Return (X, Y) of the center of cell containing provided text 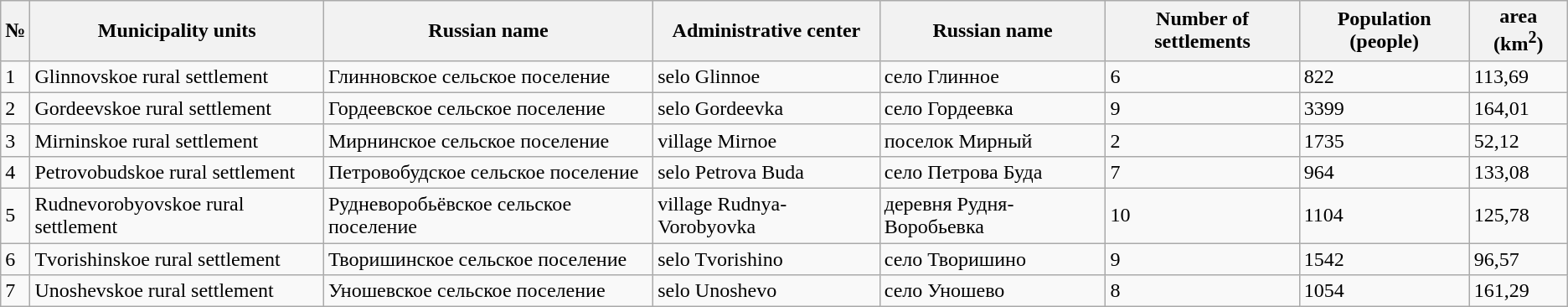
деревня Рудня-Воробьевка (993, 216)
Глинновское сельское поселение (487, 76)
Уношевское сельское поселение (487, 291)
selo Petrova Buda (767, 172)
1542 (1384, 259)
selo Tvorishino (767, 259)
1104 (1384, 216)
Glinnovskoe rural settlement (177, 76)
area (km2) (1518, 31)
Administrative center (767, 31)
52,12 (1518, 140)
3399 (1384, 108)
Population (people) (1384, 31)
1735 (1384, 140)
113,69 (1518, 76)
village Rudnya-Vorobyovka (767, 216)
selo Glinnoe (767, 76)
164,01 (1518, 108)
село Петрова Буда (993, 172)
96,57 (1518, 259)
Rudnevorobyovskoe rural settlement (177, 216)
село Глинное (993, 76)
10 (1203, 216)
Mirninskoe rural settlement (177, 140)
Петровобудское сельское поселение (487, 172)
Гордеевское сельское поселение (487, 108)
поселок Мирный (993, 140)
125,78 (1518, 216)
Tvorishinskoe rural settlement (177, 259)
village Mirnoe (767, 140)
1 (15, 76)
Gordeevskoe rural settlement (177, 108)
964 (1384, 172)
Number of settlements (1203, 31)
Мирнинское сельское поселение (487, 140)
3 (15, 140)
5 (15, 216)
822 (1384, 76)
Petrovobudskoe rural settlement (177, 172)
1054 (1384, 291)
№ (15, 31)
Unoshevskoe rural settlement (177, 291)
8 (1203, 291)
Municipality units (177, 31)
Творишинское сельское поселение (487, 259)
selo Gordeevka (767, 108)
133,08 (1518, 172)
selo Unoshevo (767, 291)
село Уношево (993, 291)
село Гордеевка (993, 108)
село Творишино (993, 259)
161,29 (1518, 291)
Рудневоробьёвское сельское поселение (487, 216)
4 (15, 172)
